Return [X, Y] of the center of cell containing provided text 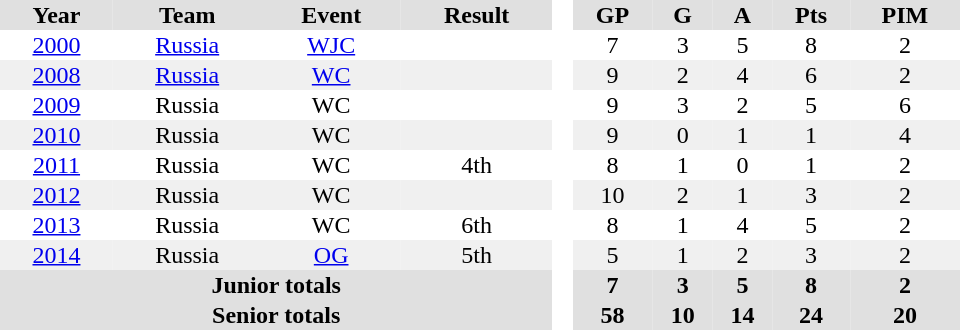
58 [612, 315]
2010 [56, 135]
2008 [56, 75]
2000 [56, 45]
2014 [56, 255]
14 [743, 315]
Junior totals [276, 285]
5th [476, 255]
OG [331, 255]
GP [612, 15]
2013 [56, 225]
2009 [56, 105]
20 [905, 315]
Pts [811, 15]
24 [811, 315]
Year [56, 15]
Event [331, 15]
Result [476, 15]
G [683, 15]
PIM [905, 15]
2011 [56, 165]
Senior totals [276, 315]
2012 [56, 195]
WJC [331, 45]
4th [476, 165]
6th [476, 225]
Team [187, 15]
A [743, 15]
